Detect which cell encompasses the target text, then output its (x, y) center coordinate. 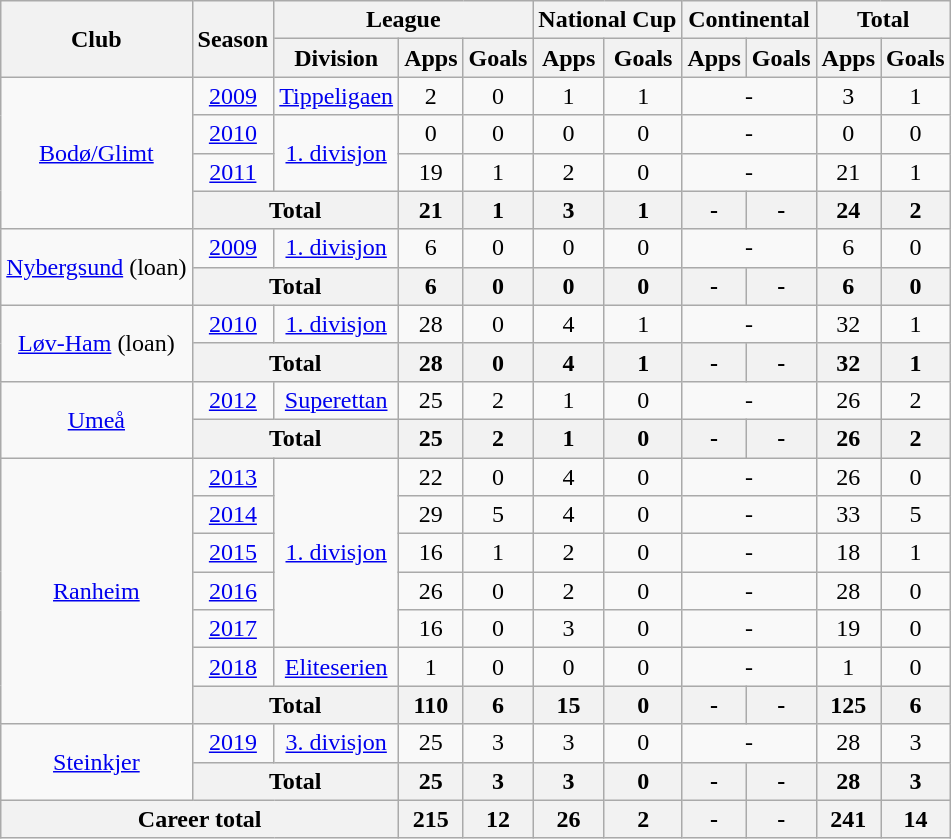
15 (569, 705)
National Cup (608, 20)
Career total (200, 819)
Superettan (336, 400)
Season (233, 39)
2012 (233, 400)
Ranheim (96, 591)
2014 (233, 515)
Eliteserien (336, 667)
Nybergsund (loan) (96, 267)
241 (848, 819)
14 (915, 819)
2011 (233, 172)
3. divisjon (336, 743)
2017 (233, 629)
Tippeligaen (336, 96)
215 (431, 819)
18 (848, 553)
2019 (233, 743)
Club (96, 39)
33 (848, 515)
2018 (233, 667)
125 (848, 705)
Umeå (96, 419)
Løv-Ham (loan) (96, 343)
2015 (233, 553)
Division (336, 58)
Steinkjer (96, 762)
24 (848, 210)
22 (431, 477)
2016 (233, 591)
29 (431, 515)
League (404, 20)
110 (431, 705)
Bodø/Glimt (96, 153)
12 (498, 819)
2013 (233, 477)
Continental (749, 20)
